Pinpoint the cell where the given text exists, returning its [x, y] midpoint coordinate. 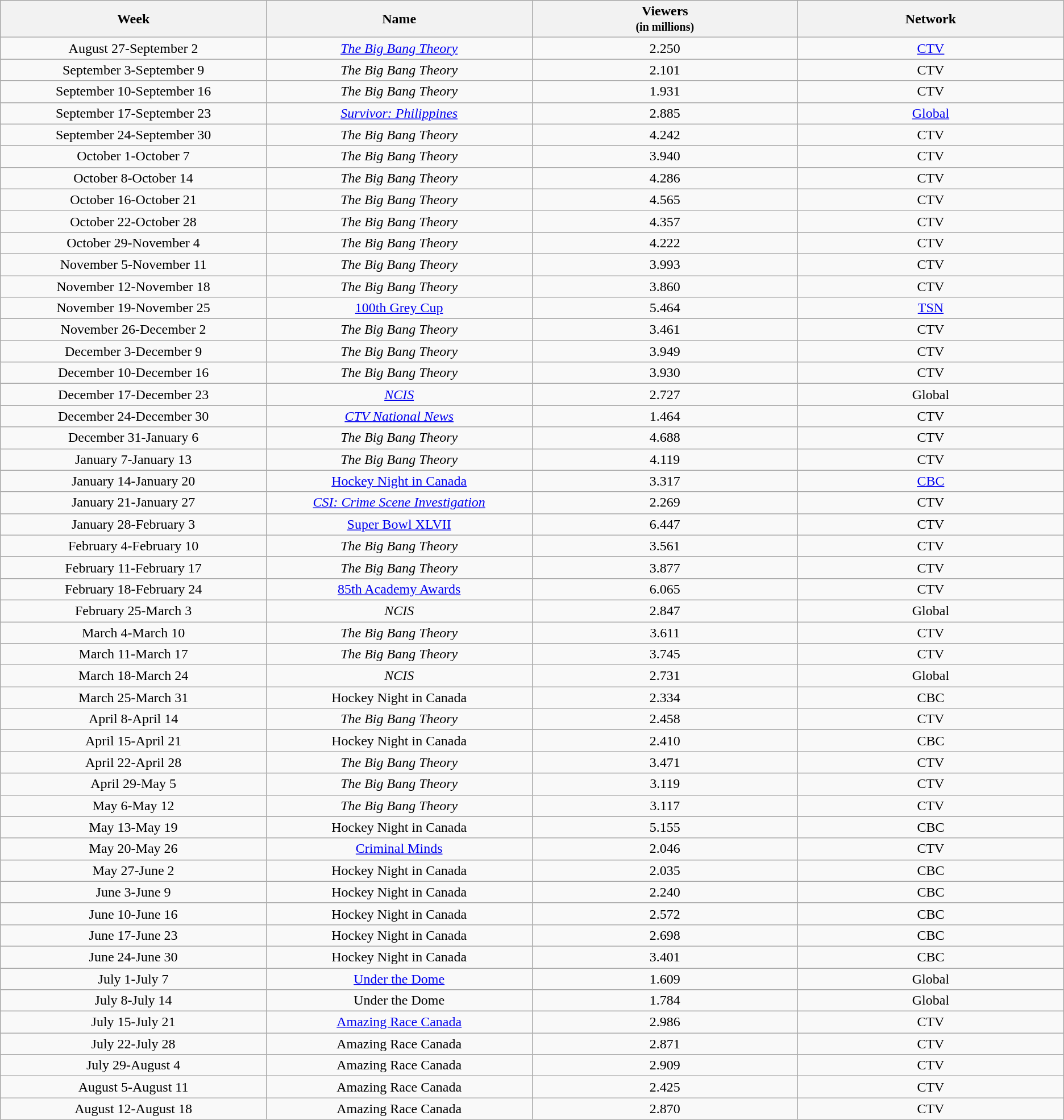
June 3-June 9 [134, 892]
2.870 [665, 1109]
November 19-November 25 [134, 308]
November 26-December 2 [134, 330]
3.317 [665, 481]
4.565 [665, 200]
2.871 [665, 1044]
November 5-November 11 [134, 264]
September 17-September 23 [134, 113]
3.401 [665, 957]
December 24-December 30 [134, 416]
October 1-October 7 [134, 156]
January 7-January 13 [134, 459]
3.561 [665, 546]
3.949 [665, 351]
April 22-April 28 [134, 762]
3.461 [665, 330]
May 20-May 26 [134, 849]
4.688 [665, 438]
Name [399, 19]
October 22-October 28 [134, 221]
2.269 [665, 503]
2.727 [665, 395]
February 18-February 24 [134, 589]
December 10-December 16 [134, 373]
Network [931, 19]
July 15-July 21 [134, 1022]
4.242 [665, 135]
2.046 [665, 849]
July 22-July 28 [134, 1044]
July 1-July 7 [134, 978]
1.931 [665, 92]
4.357 [665, 221]
2.847 [665, 611]
October 16-October 21 [134, 200]
5.464 [665, 308]
February 11-February 17 [134, 567]
March 4-March 10 [134, 633]
4.286 [665, 178]
3.119 [665, 784]
TSN [931, 308]
April 29-May 5 [134, 784]
July 8-July 14 [134, 1001]
December 31-January 6 [134, 438]
3.611 [665, 633]
3.877 [665, 567]
2.250 [665, 48]
December 17-December 23 [134, 395]
May 13-May 19 [134, 827]
4.119 [665, 459]
100th Grey Cup [399, 308]
5.155 [665, 827]
2.909 [665, 1065]
April 8-April 14 [134, 719]
3.860 [665, 286]
2.885 [665, 113]
2.410 [665, 741]
3.471 [665, 762]
January 28-February 3 [134, 524]
3.117 [665, 806]
September 3-September 9 [134, 70]
3.940 [665, 156]
Criminal Minds [399, 849]
September 10-September 16 [134, 92]
February 25-March 3 [134, 611]
August 27-September 2 [134, 48]
4.222 [665, 243]
Survivor: Philippines [399, 113]
August 12-August 18 [134, 1109]
1.784 [665, 1001]
2.698 [665, 935]
Week [134, 19]
6.447 [665, 524]
2.731 [665, 676]
March 18-March 24 [134, 676]
1.464 [665, 416]
June 17-June 23 [134, 935]
December 3-December 9 [134, 351]
April 15-April 21 [134, 741]
February 4-February 10 [134, 546]
CSI: Crime Scene Investigation [399, 503]
3.930 [665, 373]
6.065 [665, 589]
2.101 [665, 70]
January 21-January 27 [134, 503]
October 29-November 4 [134, 243]
July 29-August 4 [134, 1065]
1.609 [665, 978]
June 24-June 30 [134, 957]
September 24-September 30 [134, 135]
Super Bowl XLVII [399, 524]
CTV National News [399, 416]
2.035 [665, 870]
August 5-August 11 [134, 1087]
November 12-November 18 [134, 286]
March 25-March 31 [134, 698]
2.458 [665, 719]
June 10-June 16 [134, 914]
May 6-May 12 [134, 806]
2.240 [665, 892]
3.993 [665, 264]
October 8-October 14 [134, 178]
May 27-June 2 [134, 870]
2.334 [665, 698]
85th Academy Awards [399, 589]
3.745 [665, 654]
2.572 [665, 914]
March 11-March 17 [134, 654]
2.425 [665, 1087]
2.986 [665, 1022]
January 14-January 20 [134, 481]
Viewers(in millions) [665, 19]
